Scan for the cell matching the given text and deliver its [x, y] coordinate at center. 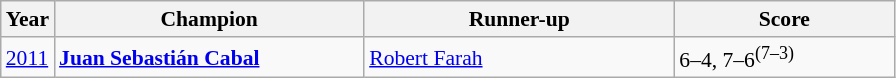
Score [784, 19]
Juan Sebastián Cabal [209, 58]
6–4, 7–6(7–3) [784, 58]
Robert Farah [519, 58]
Runner-up [519, 19]
Champion [209, 19]
2011 [28, 58]
Year [28, 19]
